Detect which cell encompasses the target text, then output its [x, y] center coordinate. 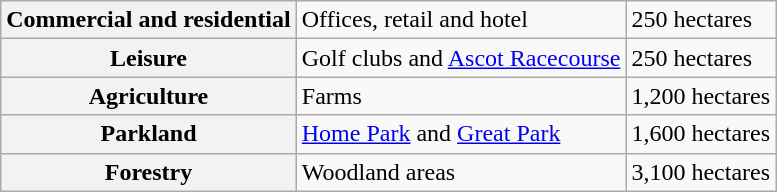
Offices, retail and hotel [461, 20]
Woodland areas [461, 172]
1,600 hectares [701, 134]
Commercial and residential [149, 20]
3,100 hectares [701, 172]
Farms [461, 96]
Parkland [149, 134]
Forestry [149, 172]
1,200 hectares [701, 96]
Golf clubs and Ascot Racecourse [461, 58]
Home Park and Great Park [461, 134]
Agriculture [149, 96]
Leisure [149, 58]
